Pinpoint the cell where the given text exists, returning its [x, y] midpoint coordinate. 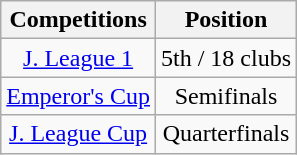
J. League 1 [78, 58]
J. League Cup [78, 134]
Semifinals [226, 96]
Competitions [78, 20]
5th / 18 clubs [226, 58]
Position [226, 20]
Quarterfinals [226, 134]
Emperor's Cup [78, 96]
